Output the [X, Y] coordinate of the center of the cell containing the given text.  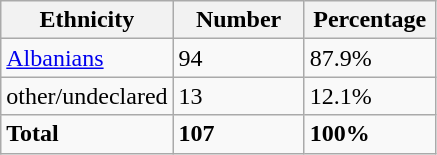
87.9% [370, 58]
13 [238, 96]
other/undeclared [87, 96]
12.1% [370, 96]
107 [238, 134]
94 [238, 58]
100% [370, 134]
Albanians [87, 58]
Ethnicity [87, 20]
Number [238, 20]
Total [87, 134]
Percentage [370, 20]
